Return the [X, Y] coordinate for the center point of the cell that contains the specified text.  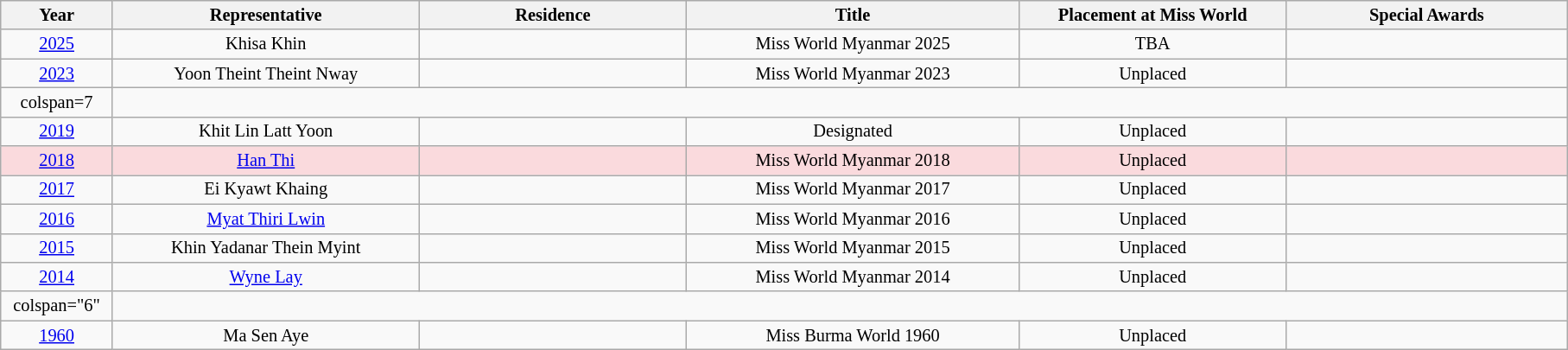
Khit Lin Latt Yoon [266, 131]
1960 [57, 335]
Designated [854, 131]
Placement at Miss World [1152, 15]
Title [854, 15]
2017 [57, 189]
Khin Yadanar Thein Myint [266, 248]
2016 [57, 219]
2014 [57, 277]
Ma Sen Aye [266, 335]
Miss World Myanmar 2025 [854, 44]
colspan=7 [57, 102]
Residence [553, 15]
colspan="6" [57, 306]
TBA [1152, 44]
Yoon Theint Theint Nway [266, 73]
Miss World Myanmar 2018 [854, 161]
Miss Burma World 1960 [854, 335]
2025 [57, 44]
Wyne Lay [266, 277]
Myat Thiri Lwin [266, 219]
Miss World Myanmar 2015 [854, 248]
2015 [57, 248]
Miss World Myanmar 2014 [854, 277]
Han Thi [266, 161]
2023 [57, 73]
Representative [266, 15]
Miss World Myanmar 2017 [854, 189]
Year [57, 15]
2019 [57, 131]
Miss World Myanmar 2016 [854, 219]
2018 [57, 161]
Khisa Khin [266, 44]
Special Awards [1427, 15]
Miss World Myanmar 2023 [854, 73]
Ei Kyawt Khaing [266, 189]
